Output the [x, y] coordinate of the center of the cell containing the given text.  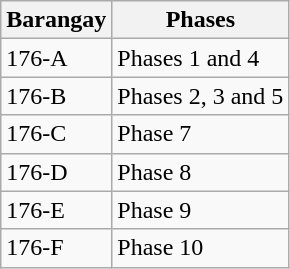
Phase 9 [200, 210]
176-B [56, 96]
Phases 2, 3 and 5 [200, 96]
176-F [56, 248]
Phases [200, 20]
Phase 10 [200, 248]
Phase 8 [200, 172]
176-C [56, 134]
176-E [56, 210]
Phases 1 and 4 [200, 58]
176-A [56, 58]
Phase 7 [200, 134]
Barangay [56, 20]
176-D [56, 172]
